Return [x, y] of the center of cell containing provided text 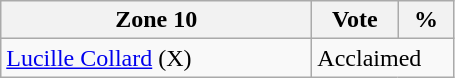
% [426, 20]
Zone 10 [156, 20]
Vote [355, 20]
Lucille Collard (X) [156, 58]
Acclaimed [383, 58]
